Capture the cell that displays the provided text and extract its [x, y] central coordinate. 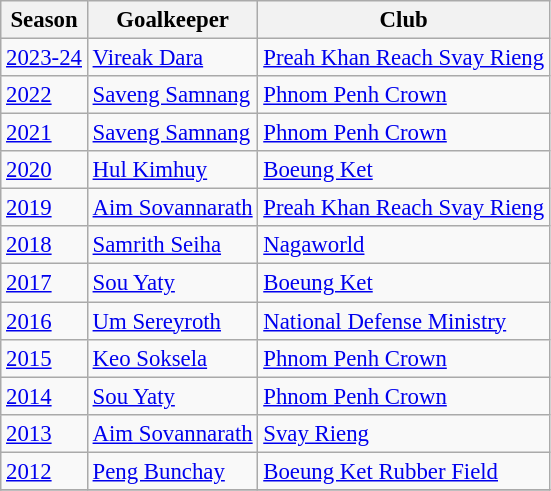
2023-24 [44, 58]
2012 [44, 471]
National Defense Ministry [404, 321]
Nagaworld [404, 245]
Hul Kimhuy [172, 170]
Season [44, 20]
2014 [44, 396]
Vireak Dara [172, 58]
2022 [44, 95]
Samrith Seiha [172, 245]
2019 [44, 208]
Club [404, 20]
2013 [44, 433]
Keo Soksela [172, 358]
2018 [44, 245]
2020 [44, 170]
2015 [44, 358]
2016 [44, 321]
Um Sereyroth [172, 321]
Goalkeeper [172, 20]
Peng Bunchay [172, 471]
2017 [44, 283]
Svay Rieng [404, 433]
Boeung Ket Rubber Field [404, 471]
2021 [44, 133]
